Detect which cell encompasses the target text, then output its [x, y] center coordinate. 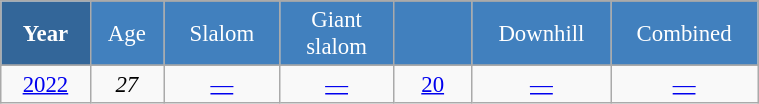
27 [126, 85]
Giantslalom [336, 34]
Slalom [222, 34]
Age [126, 34]
2022 [46, 85]
Downhill [541, 34]
20 [432, 85]
Combined [684, 34]
Year [46, 34]
